Scan for the cell matching the given text and deliver its [X, Y] coordinate at center. 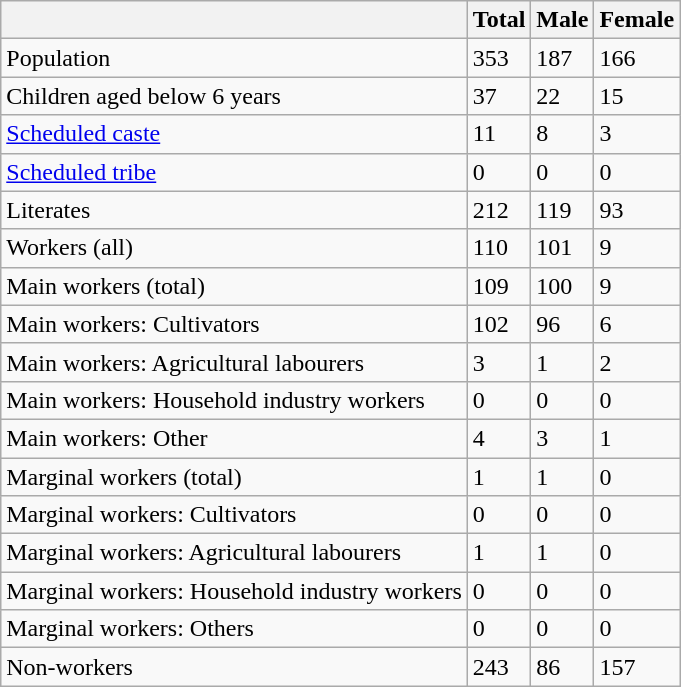
4 [499, 438]
8 [562, 134]
Marginal workers: Household industry workers [234, 591]
101 [562, 248]
243 [499, 667]
Marginal workers: Agricultural labourers [234, 553]
Main workers: Agricultural labourers [234, 362]
Non-workers [234, 667]
Scheduled caste [234, 134]
Literates [234, 210]
109 [499, 286]
119 [562, 210]
110 [499, 248]
22 [562, 96]
Workers (all) [234, 248]
93 [637, 210]
Main workers: Other [234, 438]
Marginal workers (total) [234, 477]
2 [637, 362]
11 [499, 134]
Total [499, 20]
102 [499, 324]
6 [637, 324]
Marginal workers: Others [234, 629]
Main workers: Household industry workers [234, 400]
157 [637, 667]
353 [499, 58]
Main workers (total) [234, 286]
Female [637, 20]
Children aged below 6 years [234, 96]
Marginal workers: Cultivators [234, 515]
212 [499, 210]
Scheduled tribe [234, 172]
96 [562, 324]
Main workers: Cultivators [234, 324]
Population [234, 58]
Male [562, 20]
187 [562, 58]
15 [637, 96]
100 [562, 286]
166 [637, 58]
86 [562, 667]
37 [499, 96]
